Search for the cell housing the specified text and yield its (X, Y) center coordinate. 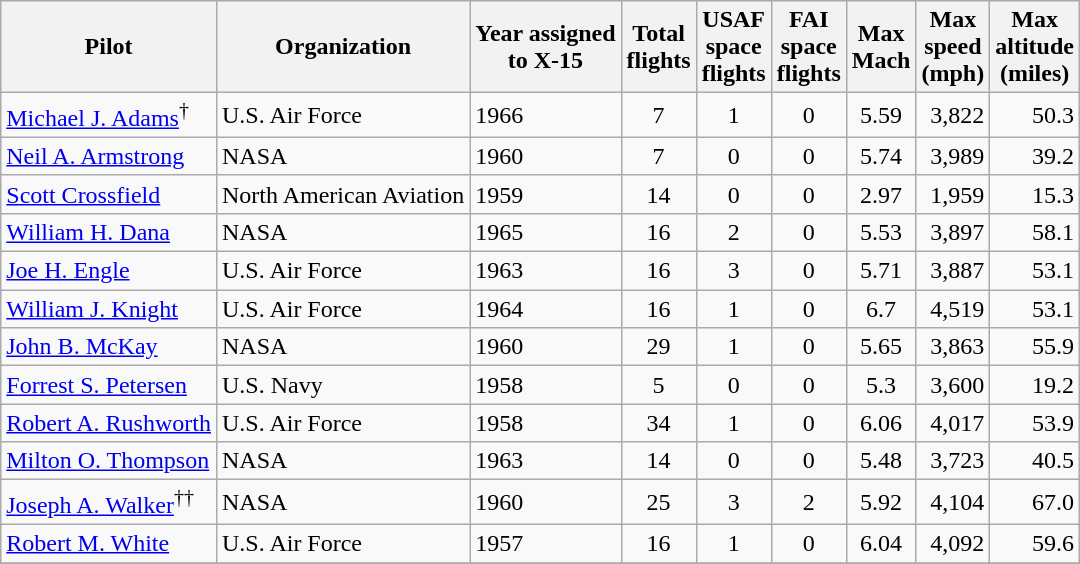
FAIspaceflights (808, 47)
25 (658, 502)
3,897 (953, 232)
3,723 (953, 461)
55.9 (1035, 347)
Organization (342, 47)
3,822 (953, 116)
Neil A. Armstrong (109, 156)
3,863 (953, 347)
Maxaltitude(miles) (1035, 47)
4,519 (953, 309)
3,887 (953, 271)
34 (658, 423)
William J. Knight (109, 309)
North American Aviation (342, 194)
William H. Dana (109, 232)
4,017 (953, 423)
15.3 (1035, 194)
6.04 (881, 543)
Milton O. Thompson (109, 461)
5.71 (881, 271)
5 (658, 385)
Year assignedto X-15 (546, 47)
3,600 (953, 385)
67.0 (1035, 502)
4,092 (953, 543)
1957 (546, 543)
Maxspeed(mph) (953, 47)
53.9 (1035, 423)
19.2 (1035, 385)
6.7 (881, 309)
U.S. Navy (342, 385)
1964 (546, 309)
Pilot (109, 47)
John B. McKay (109, 347)
Totalflights (658, 47)
Robert A. Rushworth (109, 423)
3,989 (953, 156)
1966 (546, 116)
6.06 (881, 423)
Joe H. Engle (109, 271)
58.1 (1035, 232)
5.92 (881, 502)
5.65 (881, 347)
USAFspaceflights (734, 47)
5.48 (881, 461)
4,104 (953, 502)
Michael J. Adams† (109, 116)
50.3 (1035, 116)
1959 (546, 194)
Forrest S. Petersen (109, 385)
5.3 (881, 385)
MaxMach (881, 47)
Joseph A. Walker†† (109, 502)
1,959 (953, 194)
5.59 (881, 116)
2.97 (881, 194)
29 (658, 347)
40.5 (1035, 461)
39.2 (1035, 156)
5.53 (881, 232)
5.74 (881, 156)
Scott Crossfield (109, 194)
1965 (546, 232)
Robert M. White (109, 543)
59.6 (1035, 543)
